Output the [X, Y] coordinate of the center of the cell containing the given text.  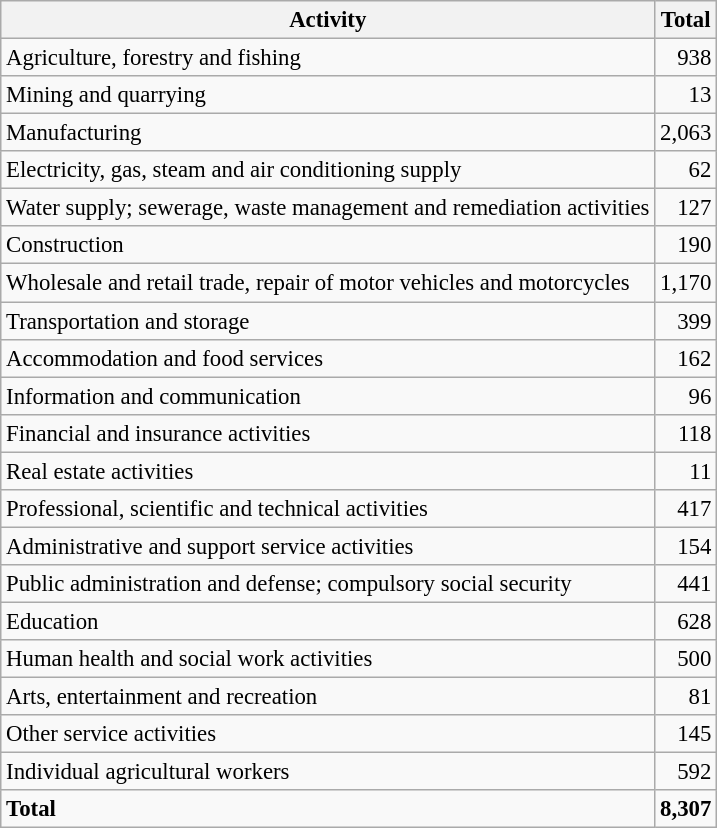
1,170 [686, 283]
Agriculture, forestry and fishing [328, 58]
Arts, entertainment and recreation [328, 697]
13 [686, 95]
8,307 [686, 809]
Financial and insurance activities [328, 433]
190 [686, 245]
Administrative and support service activities [328, 546]
162 [686, 358]
938 [686, 58]
Real estate activities [328, 471]
Information and communication [328, 396]
Education [328, 621]
145 [686, 734]
62 [686, 170]
Professional, scientific and technical activities [328, 509]
592 [686, 772]
Accommodation and food services [328, 358]
Mining and quarrying [328, 95]
628 [686, 621]
500 [686, 659]
Water supply; sewerage, waste management and remediation activities [328, 208]
Electricity, gas, steam and air conditioning supply [328, 170]
118 [686, 433]
Wholesale and retail trade, repair of motor vehicles and motorcycles [328, 283]
81 [686, 697]
11 [686, 471]
Activity [328, 20]
441 [686, 584]
Construction [328, 245]
127 [686, 208]
417 [686, 509]
Transportation and storage [328, 321]
154 [686, 546]
96 [686, 396]
Public administration and defense; compulsory social security [328, 584]
2,063 [686, 133]
Individual agricultural workers [328, 772]
Human health and social work activities [328, 659]
Other service activities [328, 734]
399 [686, 321]
Manufacturing [328, 133]
